Pinpoint the cell where the given text exists, returning its [x, y] midpoint coordinate. 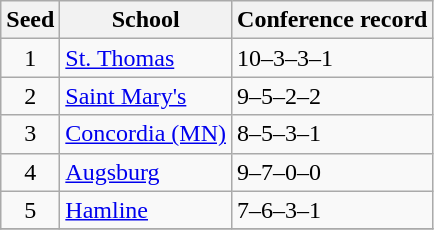
10–3–3–1 [332, 58]
8–5–3–1 [332, 134]
Seed [30, 20]
St. Thomas [146, 58]
2 [30, 96]
3 [30, 134]
4 [30, 172]
5 [30, 210]
School [146, 20]
7–6–3–1 [332, 210]
1 [30, 58]
Concordia (MN) [146, 134]
9–5–2–2 [332, 96]
9–7–0–0 [332, 172]
Conference record [332, 20]
Augsburg [146, 172]
Saint Mary's [146, 96]
Hamline [146, 210]
